Locate the cell with the specified text and output its (X, Y) center coordinate. 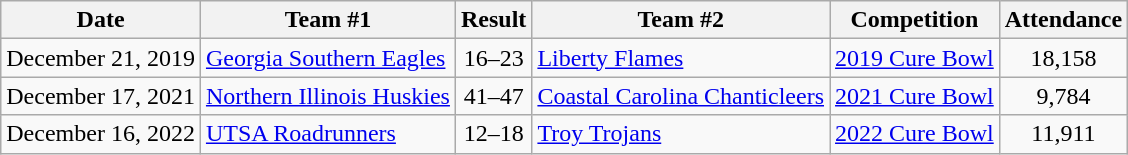
16–23 (493, 58)
2019 Cure Bowl (915, 58)
December 17, 2021 (101, 96)
Georgia Southern Eagles (328, 58)
Date (101, 20)
Result (493, 20)
11,911 (1063, 134)
Team #1 (328, 20)
2022 Cure Bowl (915, 134)
9,784 (1063, 96)
41–47 (493, 96)
Competition (915, 20)
Liberty Flames (681, 58)
12–18 (493, 134)
December 21, 2019 (101, 58)
Northern Illinois Huskies (328, 96)
18,158 (1063, 58)
UTSA Roadrunners (328, 134)
Attendance (1063, 20)
Troy Trojans (681, 134)
Coastal Carolina Chanticleers (681, 96)
Team #2 (681, 20)
2021 Cure Bowl (915, 96)
December 16, 2022 (101, 134)
